Locate the cell with the specified text and output its [x, y] center coordinate. 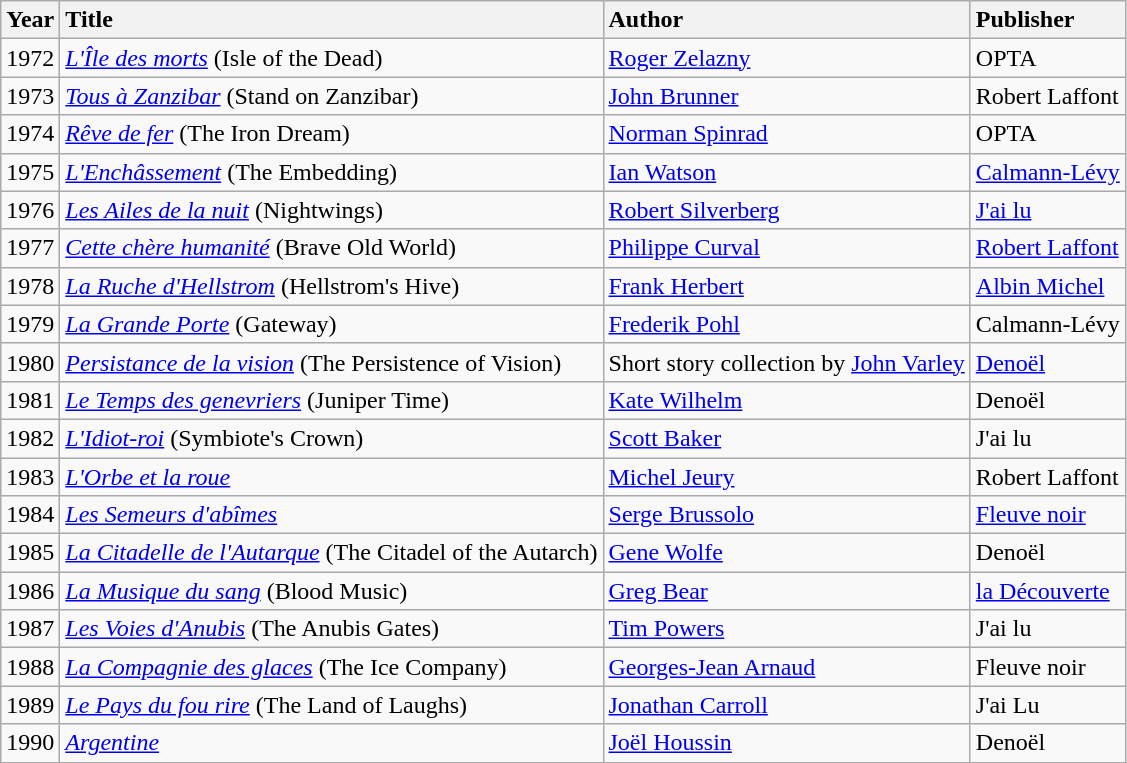
Albin Michel [1048, 286]
1975 [30, 172]
J'ai Lu [1048, 705]
Rêve de fer (The Iron Dream) [332, 134]
1981 [30, 400]
Les Ailes de la nuit (Nightwings) [332, 210]
1982 [30, 438]
1976 [30, 210]
Greg Bear [786, 591]
Georges-Jean Arnaud [786, 667]
1973 [30, 96]
Tim Powers [786, 629]
1984 [30, 515]
La Ruche d'Hellstrom (Hellstrom's Hive) [332, 286]
Gene Wolfe [786, 553]
1974 [30, 134]
L'Orbe et la roue [332, 477]
Jonathan Carroll [786, 705]
Les Voies d'Anubis (The Anubis Gates) [332, 629]
Les Semeurs d'abîmes [332, 515]
Roger Zelazny [786, 58]
Frederik Pohl [786, 324]
La Compagnie des glaces (The Ice Company) [332, 667]
L'Enchâssement (The Embedding) [332, 172]
Argentine [332, 743]
Michel Jeury [786, 477]
La Grande Porte (Gateway) [332, 324]
Short story collection by John Varley [786, 362]
1989 [30, 705]
Serge Brussolo [786, 515]
Joël Houssin [786, 743]
La Musique du sang (Blood Music) [332, 591]
la Découverte [1048, 591]
John Brunner [786, 96]
Norman Spinrad [786, 134]
Cette chère humanité (Brave Old World) [332, 248]
Tous à Zanzibar (Stand on Zanzibar) [332, 96]
1987 [30, 629]
Kate Wilhelm [786, 400]
Le Temps des genevriers (Juniper Time) [332, 400]
1986 [30, 591]
Ian Watson [786, 172]
1972 [30, 58]
L'Île des morts (Isle of the Dead) [332, 58]
Philippe Curval [786, 248]
1988 [30, 667]
Le Pays du fou rire (The Land of Laughs) [332, 705]
Robert Silverberg [786, 210]
1980 [30, 362]
Persistance de la vision (The Persistence of Vision) [332, 362]
Year [30, 20]
Title [332, 20]
L'Idiot-roi (Symbiote's Crown) [332, 438]
1978 [30, 286]
1979 [30, 324]
La Citadelle de l'Autarque (The Citadel of the Autarch) [332, 553]
Author [786, 20]
Scott Baker [786, 438]
Frank Herbert [786, 286]
Publisher [1048, 20]
1983 [30, 477]
1985 [30, 553]
1977 [30, 248]
1990 [30, 743]
